For the text-containing cell, return its midpoint in [X, Y] coordinate format. 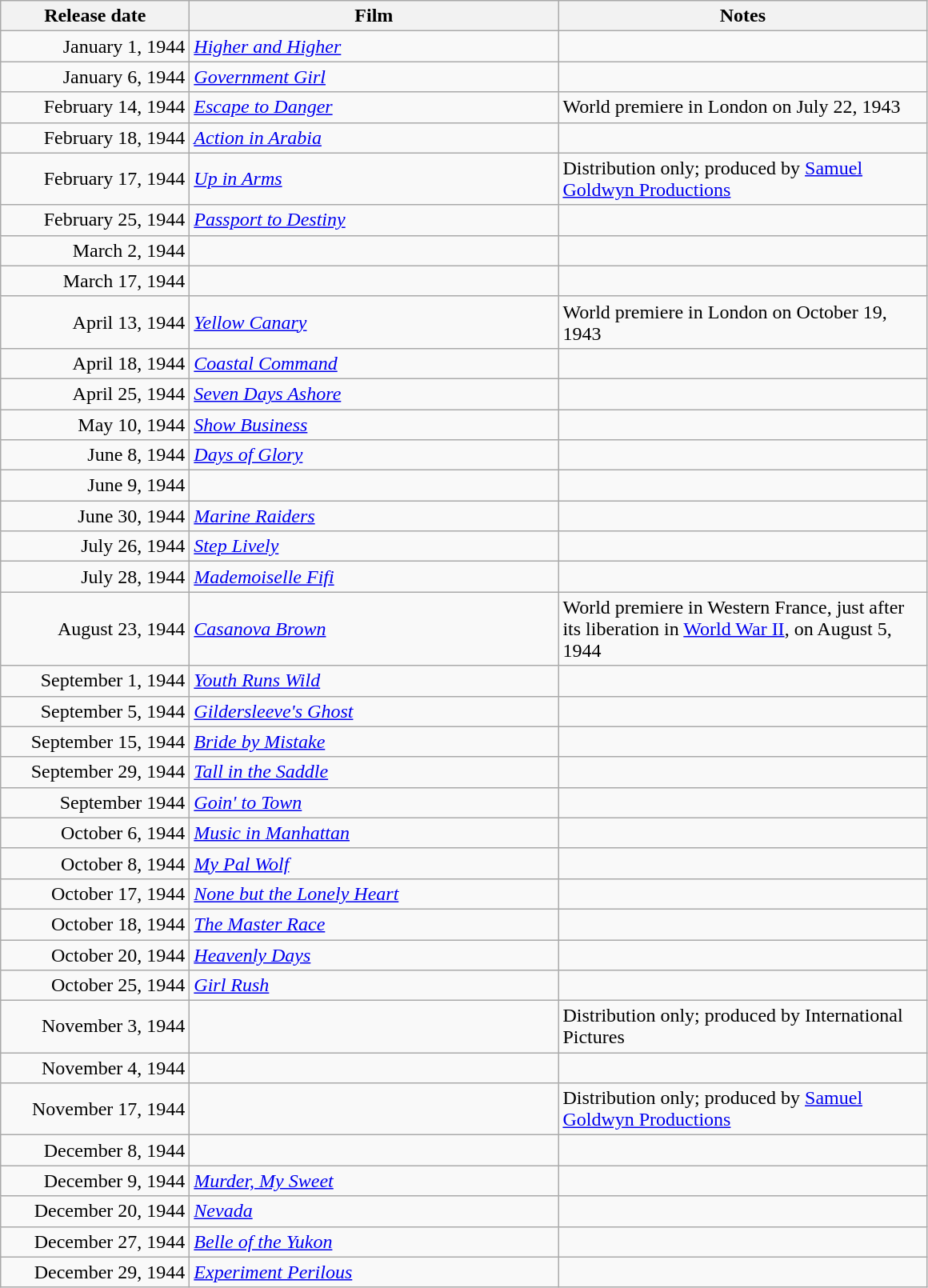
November 3, 1944 [95, 1027]
Up in Arms [374, 179]
Tall in the Saddle [374, 772]
December 29, 1944 [95, 1272]
August 23, 1944 [95, 629]
October 8, 1944 [95, 863]
Film [374, 16]
Government Girl [374, 77]
Nevada [374, 1211]
Yellow Canary [374, 322]
Escape to Danger [374, 107]
Experiment Perilous [374, 1272]
World premiere in London on July 22, 1943 [742, 107]
April 13, 1944 [95, 322]
March 17, 1944 [95, 281]
Belle of the Yukon [374, 1242]
June 8, 1944 [95, 455]
Release date [95, 16]
My Pal Wolf [374, 863]
September 1, 1944 [95, 681]
Show Business [374, 425]
November 17, 1944 [95, 1109]
December 8, 1944 [95, 1150]
Marine Raiders [374, 516]
Mademoiselle Fifi [374, 577]
May 10, 1944 [95, 425]
Girl Rush [374, 986]
Coastal Command [374, 363]
July 26, 1944 [95, 546]
September 15, 1944 [95, 742]
February 18, 1944 [95, 138]
Action in Arabia [374, 138]
Bride by Mistake [374, 742]
Music in Manhattan [374, 833]
Step Lively [374, 546]
World premiere in Western France, just after its liberation in World War II, on August 5, 1944 [742, 629]
January 6, 1944 [95, 77]
World premiere in London on October 19, 1943 [742, 322]
Casanova Brown [374, 629]
October 25, 1944 [95, 986]
Distribution only; produced by International Pictures [742, 1027]
October 17, 1944 [95, 894]
Passport to Destiny [374, 220]
Notes [742, 16]
Seven Days Ashore [374, 394]
Higher and Higher [374, 46]
December 20, 1944 [95, 1211]
February 17, 1944 [95, 179]
June 30, 1944 [95, 516]
The Master Race [374, 924]
January 1, 1944 [95, 46]
February 25, 1944 [95, 220]
November 4, 1944 [95, 1068]
September 5, 1944 [95, 711]
February 14, 1944 [95, 107]
Murder, My Sweet [374, 1181]
December 27, 1944 [95, 1242]
June 9, 1944 [95, 486]
None but the Lonely Heart [374, 894]
July 28, 1944 [95, 577]
April 18, 1944 [95, 363]
October 20, 1944 [95, 954]
Gildersleeve's Ghost [374, 711]
Youth Runs Wild [374, 681]
March 2, 1944 [95, 250]
Goin' to Town [374, 802]
Days of Glory [374, 455]
October 6, 1944 [95, 833]
October 18, 1944 [95, 924]
September 29, 1944 [95, 772]
September 1944 [95, 802]
April 25, 1944 [95, 394]
December 9, 1944 [95, 1181]
Heavenly Days [374, 954]
